Pinpoint the cell where the given text exists, returning its (x, y) midpoint coordinate. 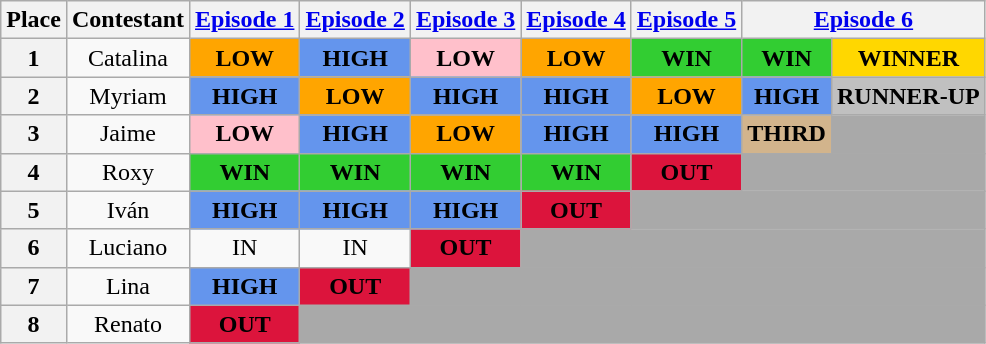
Myriam (128, 96)
2 (34, 96)
WINNER (908, 58)
RUNNER-UP (908, 96)
3 (34, 134)
Place (34, 20)
Lina (128, 286)
Contestant (128, 20)
Catalina (128, 58)
Episode 3 (465, 20)
Episode 5 (686, 20)
5 (34, 210)
Renato (128, 324)
Luciano (128, 248)
Jaime (128, 134)
6 (34, 248)
Iván (128, 210)
4 (34, 172)
7 (34, 286)
Episode 2 (355, 20)
Episode 1 (245, 20)
Episode 4 (576, 20)
1 (34, 58)
Episode 6 (864, 20)
Roxy (128, 172)
8 (34, 324)
THIRD (787, 134)
